Detect which cell encompasses the target text, then output its [x, y] center coordinate. 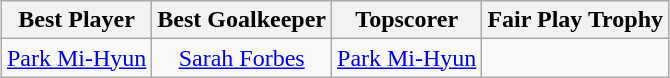
Topscorer [407, 20]
Best Player [76, 20]
Best Goalkeeper [242, 20]
Sarah Forbes [242, 58]
Fair Play Trophy [576, 20]
